Identify which cell holds the provided text, then report its [X, Y] central coordinate. 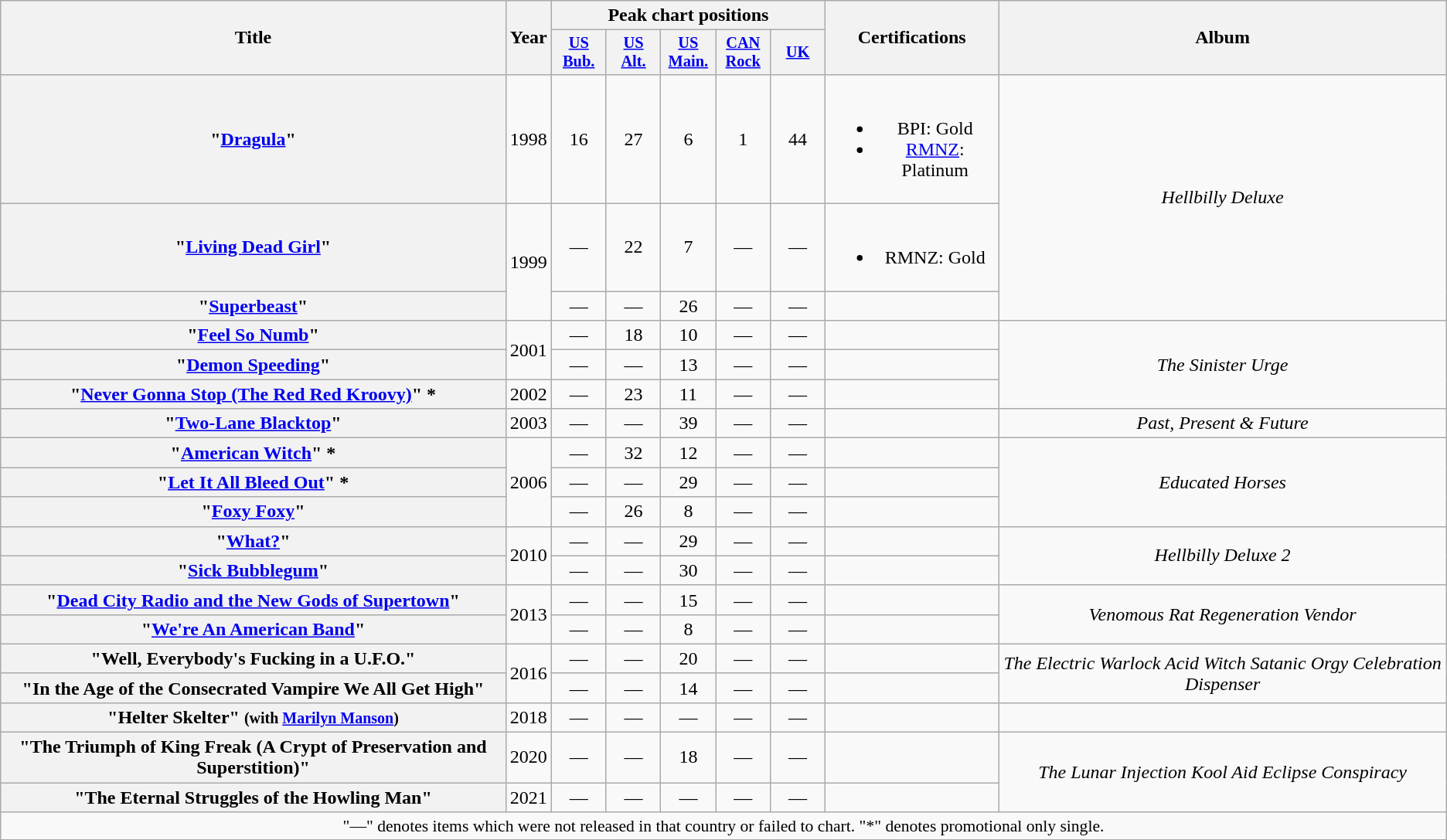
22 [634, 247]
Album [1223, 38]
14 [688, 688]
"American Witch" * [254, 453]
7 [688, 247]
"Well, Everybody's Fucking in a U.F.O." [254, 658]
USAlt. [634, 53]
44 [798, 139]
23 [634, 394]
The Lunar Injection Kool Aid Eclipse Conspiracy [1223, 773]
"The Eternal Struggles of the Howling Man" [254, 797]
"The Triumph of King Freak (A Crypt of Preservation and Superstition)" [254, 757]
30 [688, 570]
2006 [529, 482]
"Dead City Radio and the New Gods of Supertown" [254, 600]
Certifications [912, 38]
32 [634, 453]
"Feel So Numb" [254, 335]
1 [744, 139]
UK [798, 53]
USBub. [578, 53]
6 [688, 139]
2002 [529, 394]
2016 [529, 673]
Educated Horses [1223, 482]
1999 [529, 263]
"Dragula" [254, 139]
11 [688, 394]
The Electric Warlock Acid Witch Satanic Orgy Celebration Dispenser [1223, 673]
Venomous Rat Regeneration Vendor [1223, 614]
2018 [529, 717]
2003 [529, 423]
Title [254, 38]
"Never Gonna Stop (The Red Red Kroovy)" * [254, 394]
Past, Present & Future [1223, 423]
Hellbilly Deluxe [1223, 197]
BPI: GoldRMNZ: Platinum [912, 139]
"Helter Skelter" (with Marilyn Manson) [254, 717]
10 [688, 335]
2001 [529, 350]
13 [688, 365]
"Living Dead Girl" [254, 247]
CANRock [744, 53]
2013 [529, 614]
"In the Age of the Consecrated Vampire We All Get High" [254, 688]
12 [688, 453]
"Let It All Bleed Out" * [254, 482]
Peak chart positions [688, 15]
"Superbeast" [254, 306]
"Demon Speeding" [254, 365]
RMNZ: Gold [912, 247]
2021 [529, 797]
2010 [529, 556]
The Sinister Urge [1223, 365]
1998 [529, 139]
"What?" [254, 541]
Hellbilly Deluxe 2 [1223, 556]
39 [688, 423]
15 [688, 600]
20 [688, 658]
"Foxy Foxy" [254, 512]
2020 [529, 757]
27 [634, 139]
16 [578, 139]
"We're An American Band" [254, 629]
"—" denotes items which were not released in that country or failed to chart. "*" denotes promotional only single. [723, 826]
USMain. [688, 53]
Year [529, 38]
"Sick Bubblegum" [254, 570]
"Two-Lane Blacktop" [254, 423]
